Pinpoint the cell where the given text exists, returning its [X, Y] midpoint coordinate. 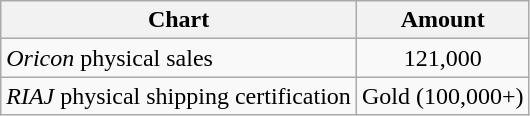
121,000 [442, 58]
Oricon physical sales [179, 58]
RIAJ physical shipping certification [179, 96]
Gold (100,000+) [442, 96]
Chart [179, 20]
Amount [442, 20]
